Search for the cell housing the specified text and yield its [x, y] center coordinate. 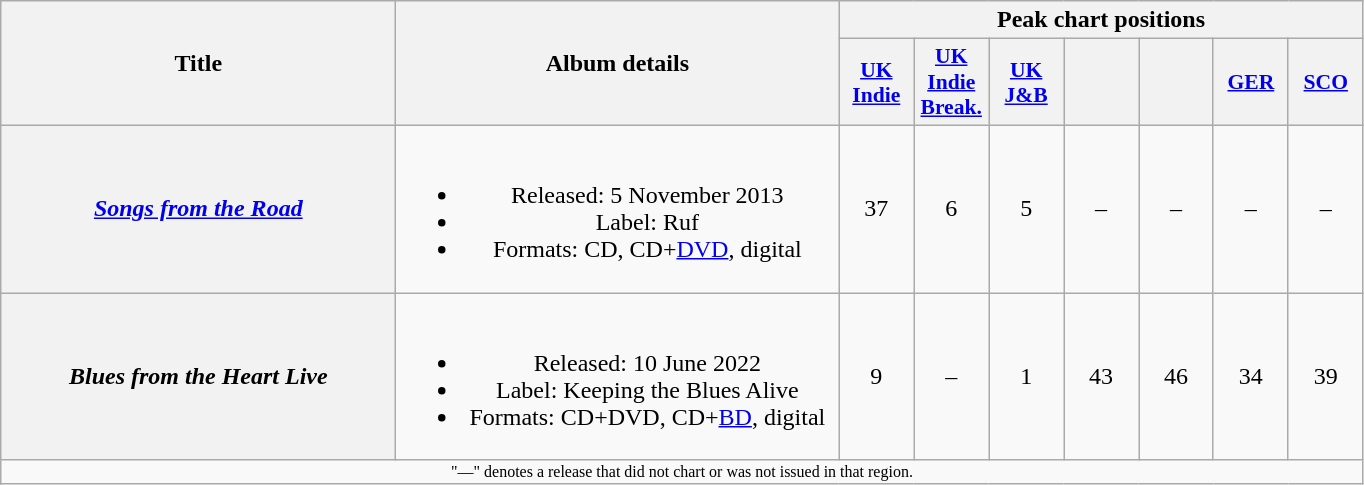
Released: 5 November 2013Label: RufFormats: CD, CD+DVD, digital [618, 208]
46 [1176, 376]
6 [952, 208]
UKJ&B [1026, 82]
5 [1026, 208]
"—" denotes a release that did not chart or was not issued in that region. [682, 472]
34 [1250, 376]
Released: 10 June 2022Label: Keeping the Blues AliveFormats: CD+DVD, CD+BD, digital [618, 376]
43 [1102, 376]
Blues from the Heart Live [198, 376]
39 [1326, 376]
1 [1026, 376]
Album details [618, 64]
Songs from the Road [198, 208]
UKIndieBreak. [952, 82]
GER [1250, 82]
Title [198, 64]
UKIndie [876, 82]
9 [876, 376]
SCO [1326, 82]
Peak chart positions [1101, 20]
37 [876, 208]
